Pinpoint the cell where the given text exists, returning its [X, Y] midpoint coordinate. 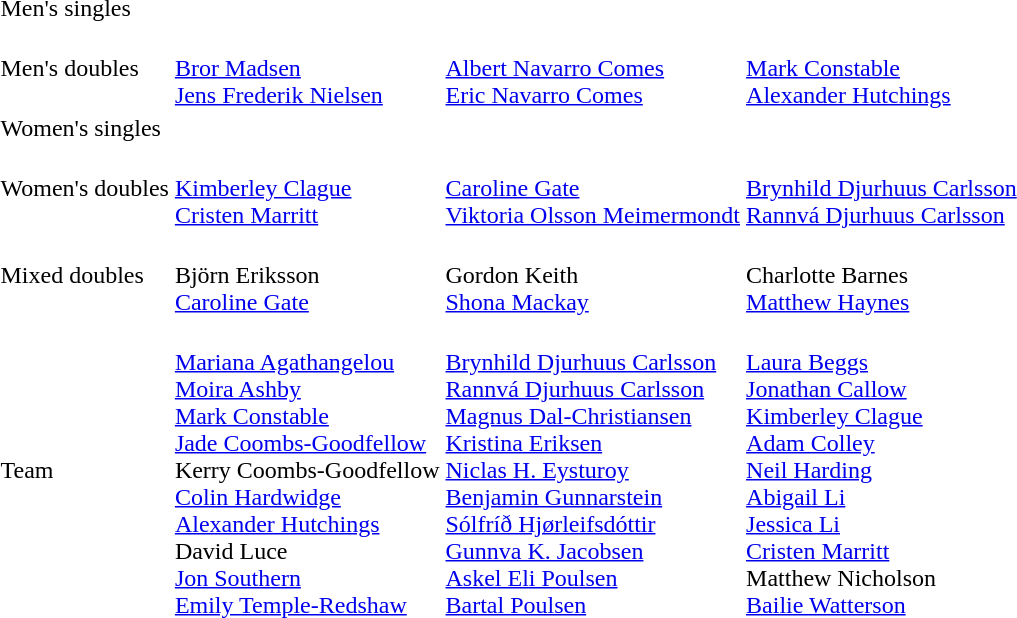
Albert Navarro ComesEric Navarro Comes [593, 68]
Caroline GateViktoria Olsson Meimermondt [593, 188]
Kimberley ClagueCristen Marritt [307, 188]
Gordon KeithShona Mackay [593, 275]
Bror MadsenJens Frederik Nielsen [307, 68]
Björn ErikssonCaroline Gate [307, 275]
